Provide the [X, Y] coordinate of the cell's center where the given text is located.  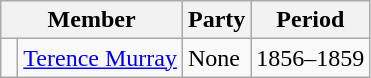
Terence Murray [100, 58]
Period [310, 20]
Member [92, 20]
None [216, 58]
Party [216, 20]
1856–1859 [310, 58]
